Provide the (x, y) coordinate of the cell's center where the given text is located.  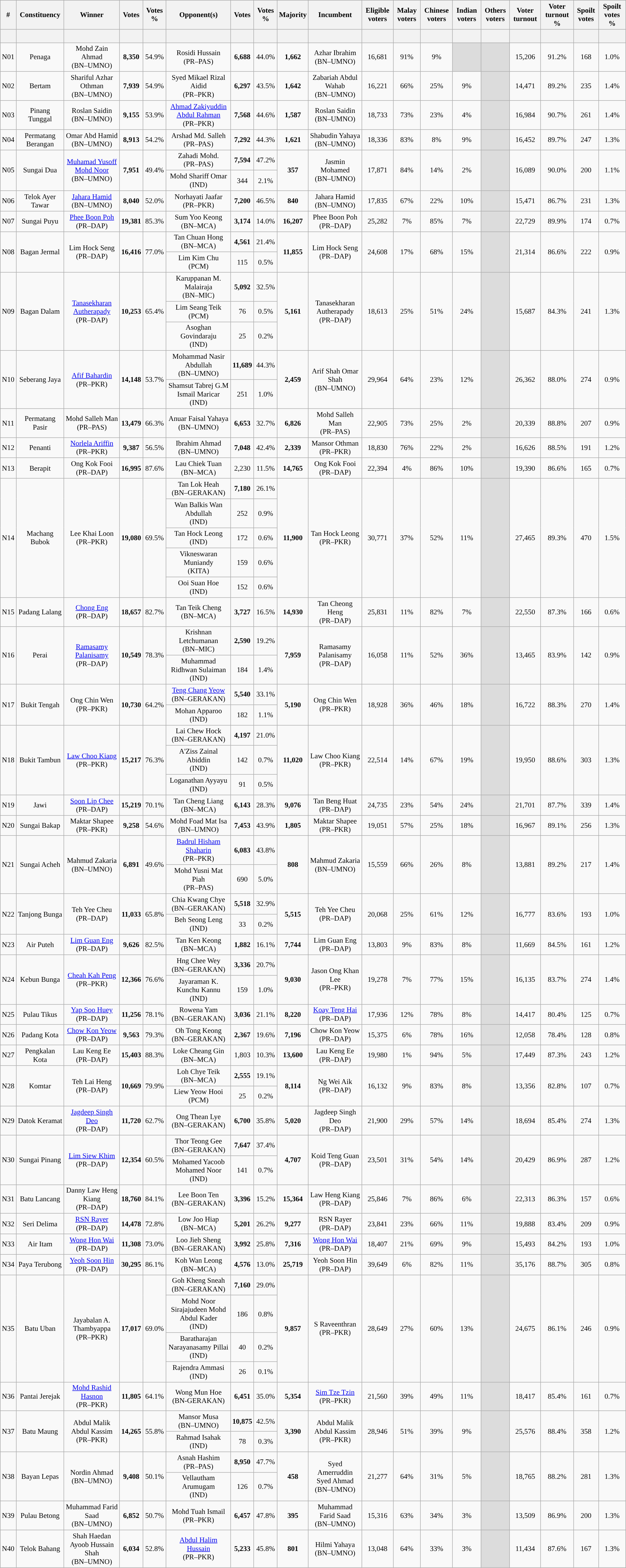
256 (586, 826)
0.3% (265, 1442)
Ahmad Zakiyuddin Abdul Rahman(PR–PKR) (198, 115)
91 (242, 785)
Norhayati Jaafar(PR–PKR) (198, 201)
14,148 (131, 379)
1% (407, 1056)
88.2% (557, 1476)
1,621 (293, 140)
N29 (8, 1121)
18,407 (378, 1244)
49% (436, 1396)
Tan Hock Leong(IND) (198, 538)
83.7% (557, 980)
1,642 (293, 86)
7,647 (242, 1146)
Nordin Ahmad(BN–UMNO) (92, 1476)
Asnah Hashim(PR–PAS) (198, 1462)
19.1% (265, 1076)
56.5% (155, 448)
46.5% (265, 201)
1,803 (242, 1056)
55.8% (155, 1431)
395 (293, 1516)
Spoilt votes (586, 15)
21% (407, 1244)
Sungai Bakap (40, 826)
10.3% (265, 1056)
Lee Khai Loon(PR–PKR) (92, 538)
7,594 (242, 160)
17,871 (378, 170)
7,160 (242, 1285)
76 (242, 311)
182 (242, 715)
0.1% (265, 1372)
172 (242, 538)
33 (242, 924)
25,831 (378, 612)
N08 (8, 252)
16,777 (526, 914)
Tan Ken Keong(BN–MCA) (198, 945)
10,253 (131, 312)
86.7% (557, 201)
21,314 (526, 252)
76% (407, 448)
N21 (8, 865)
Shariful Azhar Othman(BN–UMNO) (92, 86)
26,362 (526, 379)
52.8% (155, 1549)
14,471 (526, 86)
209 (586, 1224)
78.3% (155, 655)
21,900 (378, 1121)
15,316 (378, 1516)
Perai (40, 655)
358 (586, 1431)
5,518 (242, 904)
83.6% (557, 914)
7,959 (293, 655)
33.1% (265, 695)
10,730 (131, 705)
26.2% (265, 1224)
N03 (8, 115)
21.4% (265, 242)
43.5% (265, 86)
Lee Boon Ten(BN–GERAKAN) (198, 1199)
27% (407, 1328)
15,559 (378, 865)
7,048 (242, 448)
Machang Bubok (40, 538)
19,950 (526, 760)
21,560 (378, 1396)
22,514 (378, 760)
N37 (8, 1431)
Azhar Ibrahim(BN–UMNO) (335, 57)
73.0% (155, 1244)
Bertam (40, 86)
458 (293, 1476)
25,719 (293, 1265)
88.0% (557, 379)
Chinese voters (436, 15)
Rajendra Ammasi(IND) (198, 1372)
184 (242, 670)
Rowena Yam(BN–GERAKAN) (198, 1014)
12,354 (131, 1160)
7,292 (242, 140)
65.4% (155, 312)
19% (467, 760)
6,297 (242, 86)
Mohd Foad Mat Isa(BN–UMNO) (198, 826)
29.0% (265, 1285)
78.1% (155, 1014)
16,722 (526, 705)
11,020 (293, 760)
141 (242, 1170)
60.5% (155, 1160)
50.7% (155, 1516)
N39 (8, 1516)
30,771 (378, 538)
62.7% (155, 1121)
Mohd Zain Ahmad(BN–UMNO) (92, 57)
241 (586, 312)
Penaga (40, 57)
Pengkalan Kota (40, 1056)
6,451 (242, 1396)
N32 (8, 1224)
79.9% (155, 1086)
A'Ziss Zainal Abiddin(IND) (198, 760)
Chong Eng(PR–DAP) (92, 612)
Mohd Rashid Hasnon(PR–PKR) (92, 1396)
49.4% (155, 170)
69.0% (155, 1328)
18,830 (378, 448)
808 (293, 865)
Sungai Puyu (40, 221)
5,354 (293, 1396)
Wong Mun Hoe(BN-GERAKAN) (198, 1396)
470 (586, 538)
Lai Chew Hock(BN–GERAKAN) (198, 736)
7,951 (131, 170)
165 (586, 468)
287 (586, 1160)
13,509 (526, 1516)
4,561 (242, 242)
3,174 (242, 221)
69.5% (155, 538)
N10 (8, 379)
N20 (8, 826)
N07 (8, 221)
19,980 (378, 1056)
21.0% (265, 736)
270 (586, 705)
46% (436, 705)
Bayan Lepas (40, 1476)
13,048 (378, 1549)
Koh Wan Leong(BN–MCA) (198, 1265)
13,600 (293, 1056)
88.8% (557, 423)
Abdul Halim Hussain(PR–PKR) (198, 1549)
16,207 (293, 221)
20,429 (526, 1160)
5,190 (293, 705)
Padang Kota (40, 1035)
Wan Balkis Wan Abdullah(IND) (198, 513)
N34 (8, 1265)
Rosidi Hussain(PR–PAS) (198, 57)
16,626 (526, 448)
305 (586, 1265)
80.4% (557, 1014)
Thor Teong Gee(BN–GERAKAN) (198, 1146)
243 (586, 1056)
Pulau Tikus (40, 1014)
35,176 (526, 1265)
16,221 (378, 86)
2,590 (242, 641)
14,478 (131, 1224)
89.1% (557, 826)
82.5% (155, 945)
25,576 (526, 1431)
Opponent(s) (198, 15)
17,449 (526, 1056)
87.7% (557, 805)
231 (586, 201)
2,339 (293, 448)
16.1% (265, 945)
344 (242, 180)
8,114 (293, 1086)
5,233 (242, 1549)
Yap Soo Huey(PR–DAP) (92, 1014)
17,936 (378, 1014)
61% (436, 914)
Ng Wei Aik(PR–DAP) (335, 1086)
168 (586, 57)
72.8% (155, 1224)
6,852 (131, 1516)
152 (242, 587)
7,939 (131, 86)
14.0% (265, 221)
303 (586, 760)
N28 (8, 1086)
84.1% (155, 1199)
261 (586, 115)
252 (242, 513)
20.7% (265, 965)
N02 (8, 86)
18,613 (378, 312)
7,196 (293, 1035)
Zabariah Abdul Wahab(BN–UMNO) (335, 86)
37.4% (265, 1146)
107 (586, 1086)
Penanti (40, 448)
7,200 (242, 201)
39,649 (378, 1265)
281 (586, 1476)
690 (242, 879)
90.0% (557, 170)
Teng Chang Yeow(BN–GERAKAN) (198, 695)
Indian voters (467, 15)
Loganathan Ayyayu(IND) (198, 785)
13,356 (526, 1086)
3,336 (242, 965)
Telok Ayer Tawar (40, 201)
77.0% (155, 252)
9,277 (293, 1224)
32.7% (265, 423)
11,256 (131, 1014)
Voter turnout % (557, 15)
89.3% (557, 538)
19,888 (526, 1224)
44.0% (265, 57)
Incumbent (335, 15)
47.8% (265, 1516)
7,316 (293, 1244)
Ong Thean Lye(BN–GERAKAN) (198, 1121)
Padang Lalang (40, 612)
84% (407, 170)
11,805 (131, 1396)
2,459 (293, 379)
115 (242, 263)
Kebun Bunga (40, 980)
Pinang Tunggal (40, 115)
222 (586, 252)
53.7% (155, 379)
11,033 (131, 914)
22,729 (526, 221)
Hilmi Yahaya(BN–UMNO) (335, 1549)
11,434 (526, 1549)
35.0% (265, 1396)
Winner (92, 15)
Asoghan Govindaraju(IND) (198, 336)
16,681 (378, 57)
Air Itam (40, 1244)
S Raveenthran(PR–PKR) (335, 1328)
53.9% (155, 115)
69% (436, 1244)
29,964 (378, 379)
84.2% (557, 1244)
49.6% (155, 865)
91% (407, 57)
9,076 (293, 805)
Tan Cheong Heng(PR–DAP) (335, 612)
11,669 (526, 945)
Bagan Jermal (40, 252)
66.3% (155, 423)
357 (293, 170)
8,913 (131, 140)
4,707 (293, 1160)
126 (242, 1486)
13,479 (131, 423)
Jayaraman K. Kunchu Kannu(IND) (198, 990)
Sungai Pinang (40, 1160)
Lim Kim Chu(PCM) (198, 263)
9,155 (131, 115)
14,417 (526, 1014)
18,760 (131, 1199)
N01 (8, 57)
88.4% (557, 1431)
54.2% (155, 140)
27,465 (526, 538)
Voter turnout (526, 15)
Mohammad Nasir Abdullah(BN–UMNO) (198, 365)
33% (436, 1549)
Bukit Tengah (40, 705)
1,587 (293, 115)
Lim Siew Khim(PR–DAP) (92, 1160)
Chia Kwang Chye(BN–GERAKAN) (198, 904)
94% (436, 1056)
5,020 (293, 1121)
Badrul Hisham Shaharin(PR–PKR) (198, 850)
18,336 (378, 140)
8,040 (131, 201)
5,515 (293, 914)
19,080 (131, 538)
35.8% (265, 1121)
82.7% (155, 612)
Tan Teik Cheng(BN–MCA) (198, 612)
8,950 (242, 1462)
N27 (8, 1056)
26.1% (265, 488)
Rahmad Isahak(IND) (198, 1442)
5,161 (293, 312)
801 (293, 1549)
Malay voters (407, 15)
16,984 (526, 115)
Telok Bahang (40, 1549)
15,375 (378, 1035)
16,452 (526, 140)
25,846 (378, 1199)
42.4% (265, 448)
Datok Keramat (40, 1121)
Pantai Jerejak (40, 1396)
166 (586, 612)
22,550 (526, 612)
14,930 (293, 612)
16,967 (526, 826)
N11 (8, 423)
Syed Mikael Rizal Aidid(PR–PKR) (198, 86)
18,657 (131, 612)
Batu Lancang (40, 1199)
45.8% (265, 1549)
84.3% (557, 312)
16,135 (526, 980)
Spoilt votes % (612, 15)
65.8% (155, 914)
23,841 (378, 1224)
9,387 (131, 448)
Tan Hock Leong(PR–PKR) (335, 538)
76.3% (155, 760)
N04 (8, 140)
N09 (8, 312)
63% (407, 1516)
840 (293, 201)
Muhamad Yusoff Mohd Noor(BN–UMNO) (92, 170)
29% (407, 1121)
25.8% (265, 1244)
28,649 (378, 1328)
Cheah Kah Peng(PR–PKR) (92, 980)
Seberang Jaya (40, 379)
79.3% (155, 1035)
24,675 (526, 1328)
251 (242, 394)
21,277 (378, 1476)
N33 (8, 1244)
186 (242, 1314)
Mohd Shariff Omar(IND) (198, 180)
12,366 (131, 980)
Permatang Berangan (40, 140)
19.2% (265, 641)
Sum Yoo Keong(BN–MCA) (198, 221)
Syed Amerruddin Syed Ahmad(BN–UMNO) (335, 1476)
15,206 (526, 57)
78 (242, 1442)
9,563 (131, 1035)
16.5% (265, 612)
42.5% (265, 1421)
43.9% (265, 826)
16,416 (131, 252)
26% (436, 865)
5,540 (242, 695)
23,501 (378, 1160)
Berapit (40, 468)
37% (407, 538)
7,180 (242, 488)
3,390 (293, 1431)
15,403 (131, 1056)
6,034 (131, 1549)
24,608 (378, 252)
13,881 (526, 865)
Mohd Tuah Ismail(PR–PKR) (198, 1516)
1,805 (293, 826)
3,727 (242, 612)
N19 (8, 805)
Tan Beng Huat(PR–DAP) (335, 805)
N17 (8, 705)
Tan Lok Heah(BN–GERAKAN) (198, 488)
Komtar (40, 1086)
40 (242, 1348)
85.3% (155, 221)
14,765 (293, 468)
5,201 (242, 1224)
20,339 (526, 423)
1,882 (242, 945)
Constituency (40, 15)
88.7% (557, 1265)
16,058 (378, 655)
13,803 (378, 945)
60% (436, 1328)
64.1% (155, 1396)
7,453 (242, 826)
Low Joo Hiap(BN–MCA) (198, 1224)
22,394 (378, 468)
235 (586, 86)
15,219 (131, 805)
3,992 (242, 1244)
15,217 (131, 760)
Others voters (495, 15)
Loke Cheang Gin(BN–MCA) (198, 1056)
10,875 (242, 1421)
13.0% (265, 1265)
Sim Tze Tzin(PR–PKR) (335, 1396)
Sungai Acheh (40, 865)
N31 (8, 1199)
Mansor Othman(PR–PKR) (335, 448)
28.3% (265, 805)
15,493 (526, 1244)
52.0% (155, 201)
9,258 (131, 826)
Mohd Yusni Mat Piah(PR–PAS) (198, 879)
15,687 (526, 312)
125 (586, 1014)
47.2% (265, 160)
17,017 (131, 1328)
82.8% (557, 1086)
9,626 (131, 945)
32.5% (265, 287)
19,051 (378, 826)
Baratharajan Narayanasamy Pillai(IND) (198, 1348)
11,720 (131, 1121)
47.7% (265, 1462)
Paya Terubong (40, 1265)
64.2% (155, 705)
76.6% (155, 980)
13% (467, 1328)
Mohan Apparoo(IND) (198, 715)
43.8% (265, 850)
77% (436, 980)
Omar Abd Hamid(BN–UMNO) (92, 140)
Muhammad Ridhwan Sulaiman(IND) (198, 670)
9,857 (293, 1328)
Permatang Pasir (40, 423)
6,826 (293, 423)
N06 (8, 201)
N38 (8, 1476)
21,701 (526, 805)
217 (586, 865)
1.5% (612, 538)
26 (242, 1372)
247 (586, 140)
70.1% (155, 805)
6,143 (242, 805)
Shah Haedan Ayoob Hussain Shah(BN–UMNO) (92, 1549)
Eligible voters (378, 15)
Teh Lai Heng(PR–DAP) (92, 1086)
157 (586, 1199)
7,568 (242, 115)
Koay Teng Hai(PR–DAP) (335, 1014)
16,089 (526, 170)
Mohd Noor Sirajajudeen Mohd Abdul Kader(IND) (198, 1314)
32.9% (265, 904)
6,653 (242, 423)
N13 (8, 468)
11,900 (293, 538)
2,555 (242, 1076)
8,220 (293, 1014)
6,083 (242, 850)
44.6% (265, 115)
N14 (8, 538)
3,396 (242, 1199)
11.5% (265, 468)
Ibrahim Ahmad(BN–UMNO) (198, 448)
Beh Seong Leng(IND) (198, 924)
18,733 (378, 115)
5,092 (242, 287)
339 (586, 805)
Liew Yeow Hooi(PCM) (198, 1096)
20,068 (378, 914)
Tan Cheng Liang(BN–MCA) (198, 805)
# (8, 15)
Vikneswaran Muniandy(KITA) (198, 563)
10,549 (131, 655)
18,765 (526, 1476)
6,891 (131, 865)
86.3% (557, 1199)
3,036 (242, 1014)
2.1% (265, 180)
N25 (8, 1014)
Arif Shah Omar Shah(BN–UMNO) (335, 379)
19,390 (526, 468)
5.0% (265, 879)
Pulau Betong (40, 1516)
22,905 (378, 423)
15,364 (293, 1199)
18,417 (526, 1396)
191 (586, 448)
18,928 (378, 705)
2,367 (242, 1035)
Ooi Suan Hoe(IND) (198, 587)
Bagan Dalam (40, 312)
16% (467, 1035)
88.5% (557, 448)
16,995 (131, 468)
207 (586, 423)
Zahadi Mohd.(PR–PAS) (198, 160)
Mohamed Yacoob Mohamed Noor(IND) (198, 1170)
N05 (8, 170)
N40 (8, 1549)
19,381 (131, 221)
Jason Ong Khan Lee(PR–PKR) (335, 980)
N35 (8, 1328)
11,308 (131, 1244)
50.1% (155, 1476)
84.5% (557, 945)
16,132 (378, 1086)
9,408 (131, 1476)
Sungai Dua (40, 170)
Bukit Tambun (40, 760)
Goh Kheng Sneah(BN–GERAKAN) (198, 1285)
246 (586, 1328)
90.7% (557, 115)
Vellautham Arumugam(IND) (198, 1486)
Karuppanan M. Malairaja(BN–MIC) (198, 287)
7,744 (293, 945)
91.2% (557, 57)
19.6% (265, 1035)
4,576 (242, 1265)
11,689 (242, 365)
Batu Uban (40, 1328)
54.6% (155, 826)
83.9% (557, 655)
9,030 (293, 980)
Soon Lip Chee(PR–DAP) (92, 805)
Batu Maung (40, 1431)
24,735 (378, 805)
1,662 (293, 57)
N23 (8, 945)
Lim Seang Teik(PCM) (198, 311)
Tanjong Bunga (40, 914)
28,946 (378, 1431)
17,835 (378, 201)
85% (436, 221)
10,669 (131, 1086)
13,465 (526, 655)
Oh Tong Keong(BN–GERAKAN) (198, 1035)
Koid Teng Guan(PR–DAP) (335, 1160)
Arshad Md. Salleh(PR–PAS) (198, 140)
Danny Law Heng Kiang(PR–DAP) (92, 1199)
17% (407, 252)
19,278 (378, 980)
N22 (8, 914)
88.6% (557, 760)
8,350 (131, 57)
Krishnan Letchumanan(BN–MIC) (198, 641)
22,313 (526, 1199)
25,282 (378, 221)
Mansor Musa(BN–UMNO) (198, 1421)
128 (586, 1035)
N15 (8, 612)
N26 (8, 1035)
6,457 (242, 1516)
34% (436, 1516)
Shamsut Tabrej G.M Ismail Maricar(IND) (198, 394)
N16 (8, 655)
Seri Delima (40, 1224)
12,058 (526, 1035)
Loo Jieh Sheng(BN–GERAKAN) (198, 1244)
Air Puteh (40, 945)
15,471 (526, 201)
30,295 (131, 1265)
83.4% (557, 1224)
89.7% (557, 140)
N36 (8, 1396)
11,855 (293, 252)
Jasmin Mohamed(BN–UMNO) (335, 170)
Law Heng Kiang(PR–DAP) (335, 1199)
4,197 (242, 736)
14,265 (131, 1431)
Tan Chuan Hong(BN–MCA) (198, 242)
Hng Chee Wey(BN–GERAKAN) (198, 965)
6,700 (242, 1121)
6,688 (242, 57)
89.9% (557, 221)
N30 (8, 1160)
174 (586, 221)
Norlela Ariffin(PR–PKR) (92, 448)
Jawi (40, 805)
N24 (8, 980)
Shabudin Yahaya(BN–UMNO) (335, 140)
N12 (8, 448)
2,230 (242, 468)
Loh Chye Teik(BN–MCA) (198, 1076)
167 (586, 1549)
Jayabalan A. Thambyappa(PR–PKR) (92, 1328)
18,694 (526, 1121)
15.2% (265, 1199)
21.1% (265, 1014)
Afif Bahardin(PR–PKR) (92, 379)
Anuar Faisal Yahaya(BN–UMNO) (198, 423)
78.4% (557, 1035)
Lau Chiek Tuan(BN–MCA) (198, 468)
N18 (8, 760)
68% (436, 252)
Majority (293, 15)
